Identify which cell holds the provided text, then report its (x, y) central coordinate. 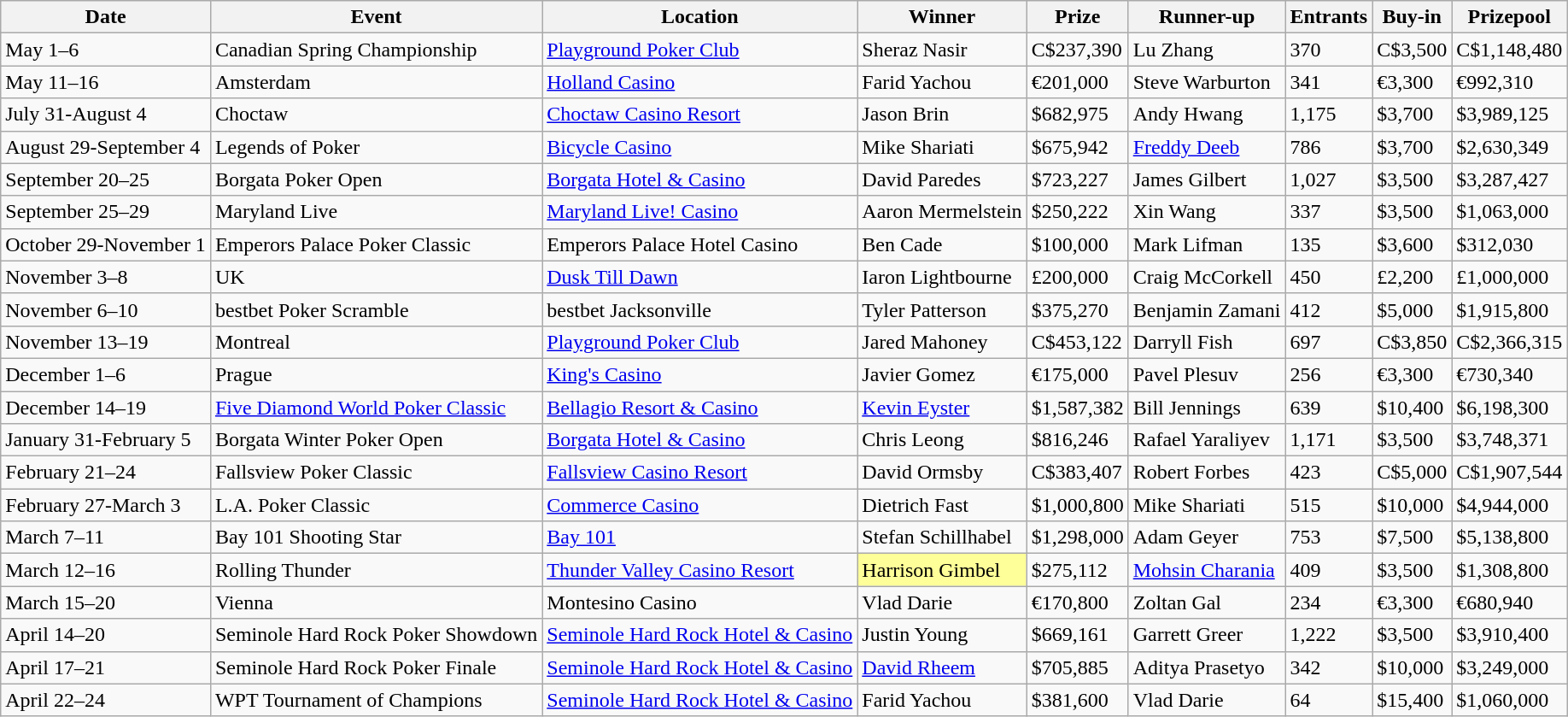
Legends of Poker (376, 147)
$3,748,371 (1510, 440)
$1,587,382 (1078, 408)
1,175 (1329, 115)
C$383,407 (1078, 473)
$5,000 (1413, 309)
€730,340 (1510, 374)
342 (1329, 667)
$723,227 (1078, 179)
bestbet Poker Scramble (376, 309)
C$1,148,480 (1510, 50)
April 22–24 (106, 700)
€170,800 (1078, 602)
Lu Zhang (1207, 50)
1,222 (1329, 635)
Montesino Casino (700, 602)
Buy-in (1413, 17)
$669,161 (1078, 635)
753 (1329, 538)
Thunder Valley Casino Resort (700, 570)
Choctaw (376, 115)
370 (1329, 50)
C$3,500 (1413, 50)
Stefan Schillhabel (942, 538)
Amsterdam (376, 82)
$4,944,000 (1510, 505)
Emperors Palace Poker Classic (376, 244)
Bicycle Casino (700, 147)
Tyler Patterson (942, 309)
$816,246 (1078, 440)
409 (1329, 570)
Entrants (1329, 17)
C$453,122 (1078, 342)
64 (1329, 700)
Event (376, 17)
November 13–19 (106, 342)
UK (376, 277)
July 31-August 4 (106, 115)
Javier Gomez (942, 374)
$3,249,000 (1510, 667)
$1,298,000 (1078, 538)
Xin Wang (1207, 212)
L.A. Poker Classic (376, 505)
697 (1329, 342)
Mohsin Charania (1207, 570)
Canadian Spring Championship (376, 50)
Runner-up (1207, 17)
October 29-November 1 (106, 244)
Vienna (376, 602)
$682,975 (1078, 115)
Bay 101 (700, 538)
Date (106, 17)
WPT Tournament of Champions (376, 700)
Jason Brin (942, 115)
Steve Warburton (1207, 82)
Mark Lifman (1207, 244)
515 (1329, 505)
$6,198,300 (1510, 408)
Rafael Yaraliyev (1207, 440)
Ben Cade (942, 244)
Robert Forbes (1207, 473)
450 (1329, 277)
Benjamin Zamani (1207, 309)
Seminole Hard Rock Poker Finale (376, 667)
Fallsview Poker Classic (376, 473)
David Rheem (942, 667)
Dietrich Fast (942, 505)
C$1,907,544 (1510, 473)
$3,600 (1413, 244)
Prague (376, 374)
April 14–20 (106, 635)
$2,630,349 (1510, 147)
Winner (942, 17)
$3,287,427 (1510, 179)
412 (1329, 309)
Iaron Lightbourne (942, 277)
$1,063,000 (1510, 212)
€201,000 (1078, 82)
Jared Mahoney (942, 342)
$1,308,800 (1510, 570)
Seminole Hard Rock Poker Showdown (376, 635)
C$5,000 (1413, 473)
Holland Casino (700, 82)
January 31-February 5 (106, 440)
December 1–6 (106, 374)
Andy Hwang (1207, 115)
Harrison Gimbel (942, 570)
Maryland Live! Casino (700, 212)
Bellagio Resort & Casino (700, 408)
$705,885 (1078, 667)
Montreal (376, 342)
Location (700, 17)
786 (1329, 147)
$1,000,800 (1078, 505)
May 11–16 (106, 82)
Emperors Palace Hotel Casino (700, 244)
Justin Young (942, 635)
€680,940 (1510, 602)
Pavel Plesuv (1207, 374)
$5,138,800 (1510, 538)
337 (1329, 212)
Fallsview Casino Resort (700, 473)
$250,222 (1078, 212)
Bay 101 Shooting Star (376, 538)
C$237,390 (1078, 50)
Garrett Greer (1207, 635)
Prize (1078, 17)
February 27-March 3 (106, 505)
234 (1329, 602)
$275,112 (1078, 570)
Dusk Till Dawn (700, 277)
Kevin Eyster (942, 408)
Five Diamond World Poker Classic (376, 408)
£200,000 (1078, 277)
C$2,366,315 (1510, 342)
Zoltan Gal (1207, 602)
Borgata Poker Open (376, 179)
September 20–25 (106, 179)
$1,060,000 (1510, 700)
£2,200 (1413, 277)
Borgata Winter Poker Open (376, 440)
November 3–8 (106, 277)
$7,500 (1413, 538)
bestbet Jacksonville (700, 309)
$675,942 (1078, 147)
King's Casino (700, 374)
€175,000 (1078, 374)
Sheraz Nasir (942, 50)
$100,000 (1078, 244)
Freddy Deeb (1207, 147)
341 (1329, 82)
December 14–19 (106, 408)
Chris Leong (942, 440)
$15,400 (1413, 700)
September 25–29 (106, 212)
Choctaw Casino Resort (700, 115)
Aditya Prasetyo (1207, 667)
Commerce Casino (700, 505)
$312,030 (1510, 244)
James Gilbert (1207, 179)
$1,915,800 (1510, 309)
$381,600 (1078, 700)
1,171 (1329, 440)
423 (1329, 473)
August 29-September 4 (106, 147)
Bill Jennings (1207, 408)
639 (1329, 408)
$10,400 (1413, 408)
Adam Geyer (1207, 538)
£1,000,000 (1510, 277)
$375,270 (1078, 309)
Darryll Fish (1207, 342)
$3,989,125 (1510, 115)
Maryland Live (376, 212)
$3,910,400 (1510, 635)
March 12–16 (106, 570)
March 7–11 (106, 538)
February 21–24 (106, 473)
David Ormsby (942, 473)
November 6–10 (106, 309)
April 17–21 (106, 667)
David Paredes (942, 179)
1,027 (1329, 179)
€992,310 (1510, 82)
Craig McCorkell (1207, 277)
May 1–6 (106, 50)
135 (1329, 244)
March 15–20 (106, 602)
Rolling Thunder (376, 570)
Aaron Mermelstein (942, 212)
C$3,850 (1413, 342)
256 (1329, 374)
Prizepool (1510, 17)
